Extract the (x, y) coordinate from the center of the cell holding the provided text.  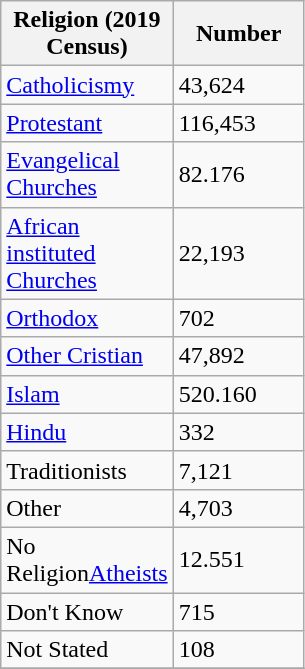
No ReligionAtheists (87, 560)
Orthodox (87, 318)
82.176 (238, 174)
4,703 (238, 508)
Islam (87, 394)
Catholicismy (87, 85)
332 (238, 432)
715 (238, 611)
Other (87, 508)
Other Cristian (87, 356)
Number (238, 34)
108 (238, 650)
520.160 (238, 394)
12.551 (238, 560)
Not Stated (87, 650)
702 (238, 318)
47,892 (238, 356)
Evangelical Churches (87, 174)
116,453 (238, 123)
Traditionists (87, 470)
7,121 (238, 470)
43,624 (238, 85)
Hindu (87, 432)
Protestant (87, 123)
22,193 (238, 253)
Religion (2019 Census) (87, 34)
African instituted Churches (87, 253)
Don't Know (87, 611)
